Detect which cell encompasses the target text, then output its [X, Y] center coordinate. 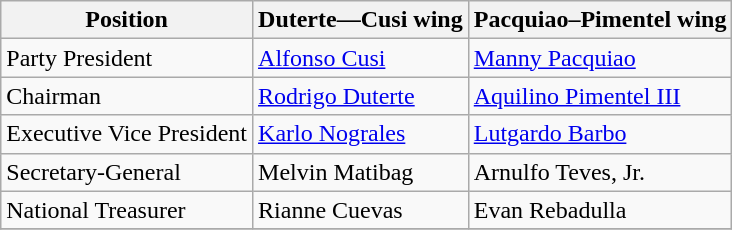
Evan Rebadulla [600, 210]
Melvin Matibag [361, 172]
Rianne Cuevas [361, 210]
Karlo Nograles [361, 134]
Arnulfo Teves, Jr. [600, 172]
Party President [127, 58]
Rodrigo Duterte [361, 96]
Alfonso Cusi [361, 58]
Manny Pacquiao [600, 58]
National Treasurer [127, 210]
Aquilino Pimentel III [600, 96]
Executive Vice President [127, 134]
Pacquiao–Pimentel wing [600, 20]
Lutgardo Barbo [600, 134]
Chairman [127, 96]
Duterte—Cusi wing [361, 20]
Position [127, 20]
Secretary-General [127, 172]
